Pinpoint the cell where the given text exists, returning its [X, Y] midpoint coordinate. 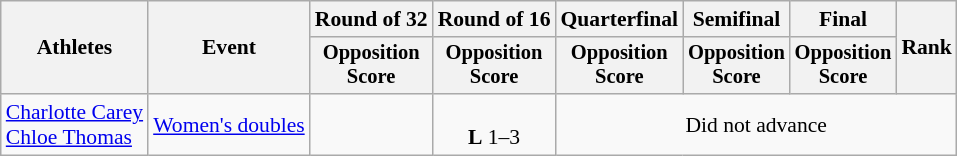
Round of 16 [494, 19]
Women's doubles [229, 124]
Event [229, 48]
Final [844, 19]
Quarterfinal [619, 19]
Rank [926, 48]
L 1–3 [494, 124]
Charlotte CareyChloe Thomas [74, 124]
Did not advance [756, 124]
Athletes [74, 48]
Round of 32 [372, 19]
Semifinal [736, 19]
